Scan for the cell matching the given text and deliver its (X, Y) coordinate at center. 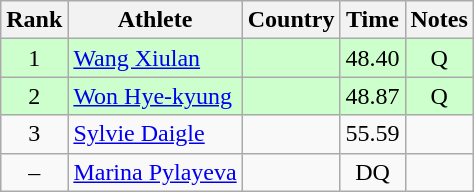
Sylvie Daigle (155, 134)
Time (372, 20)
Marina Pylayeva (155, 172)
Athlete (155, 20)
Wang Xiulan (155, 58)
Notes (439, 20)
– (34, 172)
Won Hye-kyung (155, 96)
55.59 (372, 134)
Country (291, 20)
48.40 (372, 58)
1 (34, 58)
48.87 (372, 96)
Rank (34, 20)
3 (34, 134)
2 (34, 96)
DQ (372, 172)
